Capture the cell that displays the provided text and extract its [X, Y] central coordinate. 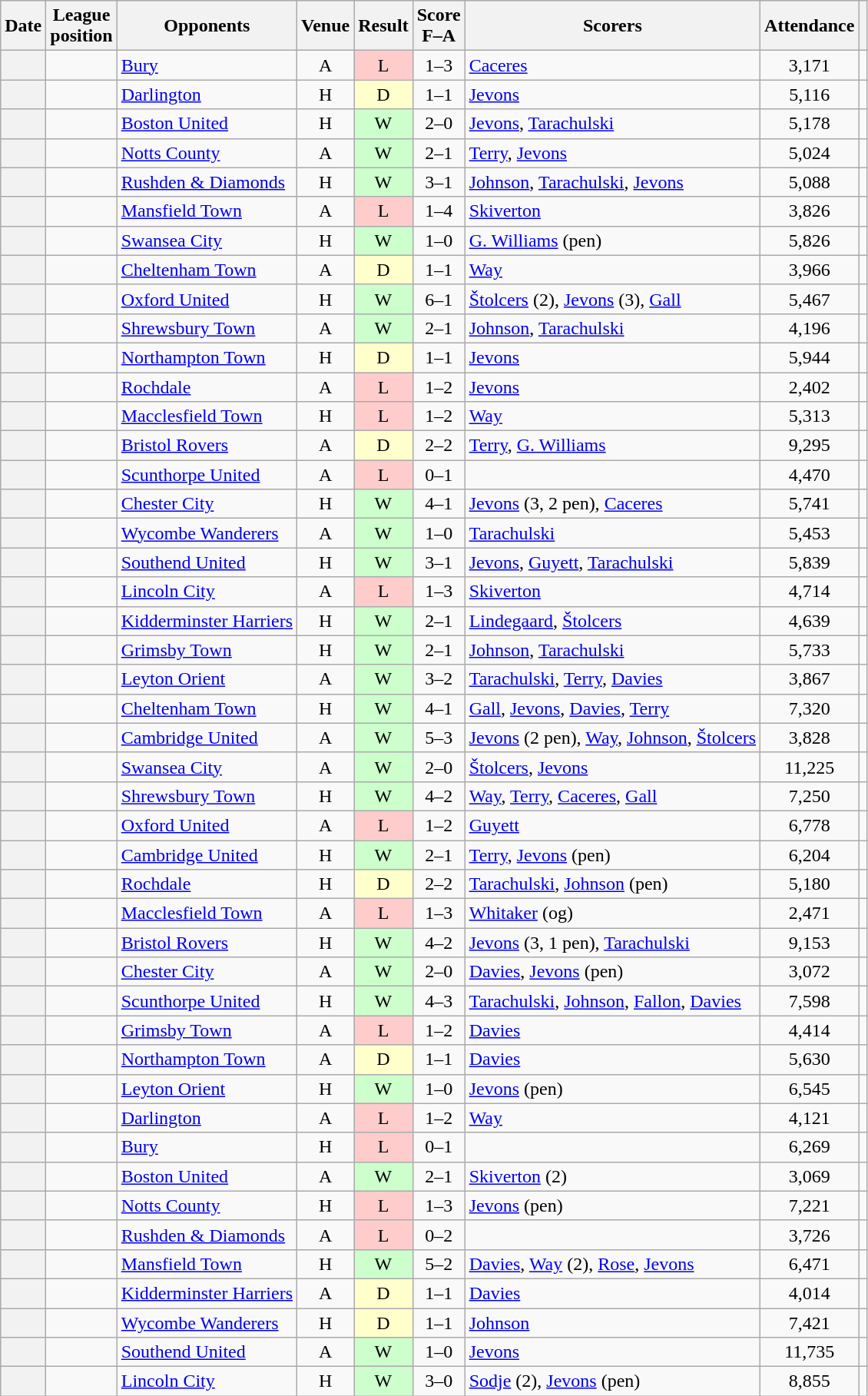
6,204 [810, 855]
4,414 [810, 1030]
3,726 [810, 1235]
Tarachulski, Johnson (pen) [612, 884]
3,072 [810, 972]
4,196 [810, 328]
6,471 [810, 1264]
Jevons (2 pen), Way, Johnson, Štolcers [612, 738]
5,944 [810, 357]
2,471 [810, 914]
4,121 [810, 1118]
Way, Terry, Caceres, Gall [612, 796]
Terry, G. Williams [612, 446]
5–3 [439, 738]
5,180 [810, 884]
7,320 [810, 708]
5,467 [810, 299]
5,733 [810, 650]
4,470 [810, 475]
11,735 [810, 1352]
4,014 [810, 1293]
Tarachulski, Terry, Davies [612, 679]
4,714 [810, 592]
Skiverton (2) [612, 1176]
Opponents [207, 26]
11,225 [810, 767]
Leagueposition [81, 26]
3,966 [810, 270]
6,778 [810, 825]
Caceres [612, 65]
5,024 [810, 153]
Terry, Jevons (pen) [612, 855]
Sodje (2), Jevons (pen) [612, 1381]
Jevons (3, 2 pen), Caceres [612, 504]
7,250 [810, 796]
3–0 [439, 1381]
7,221 [810, 1205]
Guyett [612, 825]
2,402 [810, 386]
9,295 [810, 446]
Venue [326, 26]
0–2 [439, 1235]
Scorers [612, 26]
7,421 [810, 1322]
1–4 [439, 211]
3,828 [810, 738]
5–2 [439, 1264]
6,269 [810, 1147]
5,741 [810, 504]
3,171 [810, 65]
Lindegaard, Štolcers [612, 621]
G. Williams (pen) [612, 240]
9,153 [810, 943]
Davies, Way (2), Rose, Jevons [612, 1264]
Johnson, Tarachulski, Jevons [612, 182]
5,630 [810, 1059]
Jevons, Tarachulski [612, 124]
Štolcers (2), Jevons (3), Gall [612, 299]
5,178 [810, 124]
Date [23, 26]
Whitaker (og) [612, 914]
5,453 [810, 533]
8,855 [810, 1381]
6–1 [439, 299]
5,826 [810, 240]
Jevons, Guyett, Tarachulski [612, 562]
Gall, Jevons, Davies, Terry [612, 708]
5,088 [810, 182]
ScoreF–A [439, 26]
5,839 [810, 562]
Tarachulski, Johnson, Fallon, Davies [612, 1001]
Tarachulski [612, 533]
Result [383, 26]
Davies, Jevons (pen) [612, 972]
Terry, Jevons [612, 153]
3,867 [810, 679]
5,116 [810, 95]
3,069 [810, 1176]
Johnson [612, 1322]
Štolcers, Jevons [612, 767]
7,598 [810, 1001]
4,639 [810, 621]
3–2 [439, 679]
5,313 [810, 416]
3,826 [810, 211]
Jevons (3, 1 pen), Tarachulski [612, 943]
4–3 [439, 1001]
Attendance [810, 26]
6,545 [810, 1089]
